Find where the given text appears and provide that cell's center as [x, y] coordinate. 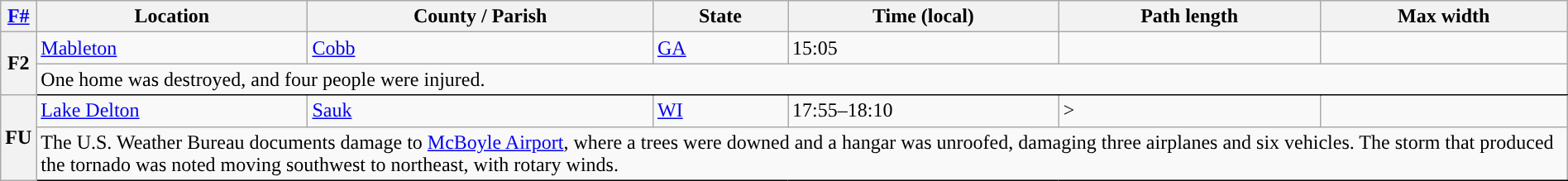
Location [172, 17]
Path length [1189, 17]
State [719, 17]
GA [719, 48]
Max width [1444, 17]
Cobb [480, 48]
17:55–18:10 [924, 111]
15:05 [924, 48]
F2 [18, 64]
Time (local) [924, 17]
County / Parish [480, 17]
> [1189, 111]
Sauk [480, 111]
Lake Delton [172, 111]
FU [18, 137]
F# [18, 17]
Mableton [172, 48]
One home was destroyed, and four people were injured. [802, 79]
WI [719, 111]
